Search for the cell housing the specified text and yield its (x, y) center coordinate. 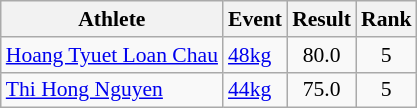
Result (322, 19)
Rank (386, 19)
Event (255, 19)
Athlete (112, 19)
48kg (255, 55)
80.0 (322, 55)
Hoang Tyuet Loan Chau (112, 55)
75.0 (322, 90)
44kg (255, 90)
Thi Hong Nguyen (112, 90)
